Return the [X, Y] coordinate for the center point of the cell that contains the specified text.  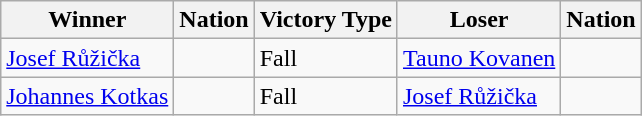
Loser [478, 20]
Victory Type [326, 20]
Johannes Kotkas [88, 96]
Winner [88, 20]
Tauno Kovanen [478, 58]
